Output the (x, y) coordinate of the center of the cell containing the given text.  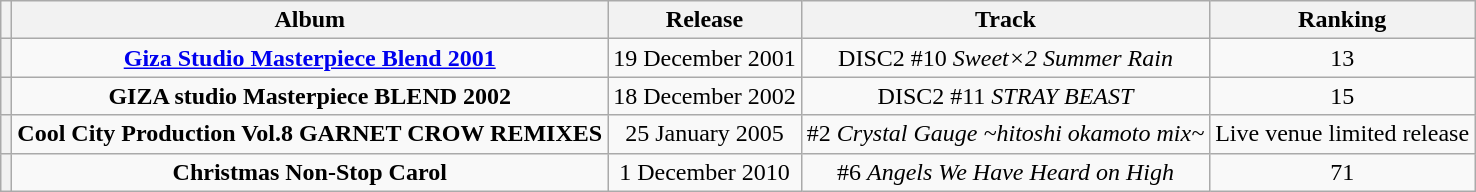
Live venue limited release (1342, 134)
#6 Angels We Have Heard on High (1005, 172)
Album (310, 20)
Track (1005, 20)
Giza Studio Masterpiece Blend 2001 (310, 58)
25 January 2005 (705, 134)
GIZA studio Masterpiece BLEND 2002 (310, 96)
Release (705, 20)
71 (1342, 172)
19 December 2001 (705, 58)
Ranking (1342, 20)
1 December 2010 (705, 172)
DISC2 #10 Sweet×2 Summer Rain (1005, 58)
Cool City Production Vol.8 GARNET CROW REMIXES (310, 134)
15 (1342, 96)
#2 Crystal Gauge ~hitoshi okamoto mix~ (1005, 134)
13 (1342, 58)
DISC2 #11 STRAY BEAST (1005, 96)
Christmas Non-Stop Carol (310, 172)
18 December 2002 (705, 96)
